Provide the [X, Y] coordinate of the cell's center where the given text is located.  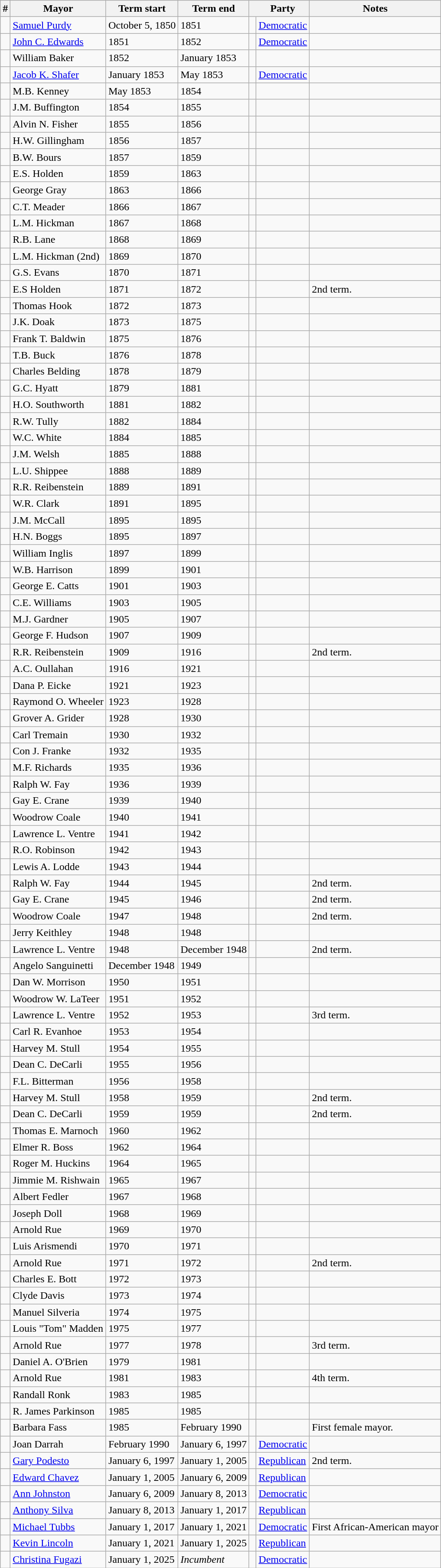
Woodrow W. LaTeer [58, 998]
H.O. Southworth [58, 404]
Angelo Sanguinetti [58, 965]
W.R. Clark [58, 504]
F.L. Bitterman [58, 1081]
Kevin Lincoln [58, 1543]
George F. Hudson [58, 636]
J.M. Welsh [58, 454]
Albert Fedler [58, 1196]
Charles E. Bott [58, 1279]
Thomas E. Marnoch [58, 1131]
Gary Podesto [58, 1460]
Anthony Silva [58, 1510]
E.S Holden [58, 289]
T.B. Buck [58, 355]
Elmer R. Boss [58, 1147]
Jimmie M. Rishwain [58, 1180]
First African-American mayor [376, 1526]
Dana P. Eicke [58, 685]
Mayor [58, 9]
1946 [214, 900]
W.B. Harrison [58, 570]
C.T. Meader [58, 207]
L.M. Hickman [58, 223]
1978 [214, 1345]
Daniel A. O'Brien [58, 1362]
R. James Parkinson [58, 1411]
J.K. Doak [58, 322]
Term end [214, 9]
Luis Arismendi [58, 1246]
John C. Edwards [58, 42]
# [5, 9]
Alvin N. Fisher [58, 124]
L.M. Hickman (2nd) [58, 256]
H.N. Boggs [58, 537]
Incumbent [214, 1560]
Louis "Tom" Madden [58, 1329]
1949 [214, 965]
Notes [376, 9]
H.W. Gillingham [58, 140]
William Baker [58, 58]
B.W. Bours [58, 157]
Term start [142, 9]
Con J. Franke [58, 751]
William Inglis [58, 553]
M.F. Richards [58, 768]
G.S. Evans [58, 273]
Joan Darrah [58, 1444]
M.B. Kenney [58, 91]
Ann Johnston [58, 1493]
Carl Tremain [58, 735]
Dan W. Morrison [58, 982]
October 5, 1850 [142, 25]
Lewis A. Lodde [58, 867]
Edward Chavez [58, 1477]
George Gray [58, 190]
R.O. Robinson [58, 850]
W.C. White [58, 437]
1960 [142, 1131]
J.M. Buffington [58, 108]
George E. Catts [58, 586]
Barbara Fass [58, 1428]
Party [283, 9]
R.B. Lane [58, 240]
Christina Fugazi [58, 1560]
1947 [142, 916]
1950 [142, 982]
4th term. [376, 1378]
Charles Belding [58, 372]
1979 [142, 1362]
J.M. McCall [58, 520]
Randall Ronk [58, 1395]
Thomas Hook [58, 306]
E.S. Holden [58, 173]
Grover A. Grider [58, 718]
First female mayor. [376, 1428]
Raymond O. Wheeler [58, 701]
G.C. Hyatt [58, 388]
Frank T. Baldwin [58, 339]
R.W. Tully [58, 421]
Carl R. Evanhoe [58, 1032]
M.J. Gardner [58, 619]
L.U. Shippee [58, 470]
Michael Tubbs [58, 1526]
C.E. Williams [58, 603]
Jerry Keithley [58, 932]
Jacob K. Shafer [58, 75]
Manuel Silveria [58, 1312]
Clyde Davis [58, 1296]
Samuel Purdy [58, 25]
Joseph Doll [58, 1213]
A.C. Oullahan [58, 668]
Roger M. Huckins [58, 1164]
